Search for the cell housing the specified text and yield its [x, y] center coordinate. 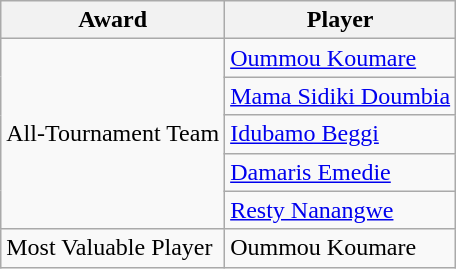
Most Valuable Player [113, 248]
Idubamo Beggi [340, 134]
Damaris Emedie [340, 172]
Award [113, 20]
All-Tournament Team [113, 134]
Mama Sidiki Doumbia [340, 96]
Resty Nanangwe [340, 210]
Player [340, 20]
